Determine the (X, Y) coordinate at the center of the cell enclosing the given text.  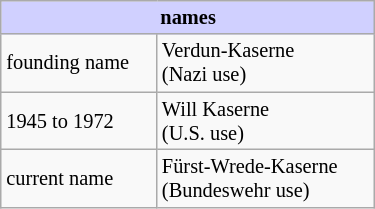
Verdun-Kaserne(Nazi use) (266, 63)
current name (79, 179)
Fürst-Wrede-Kaserne(Bundeswehr use) (266, 179)
names (188, 18)
Will Kaserne(U.S. use) (266, 121)
1945 to 1972 (79, 121)
founding name (79, 63)
